Determine the (x, y) coordinate at the center of the cell enclosing the given text.  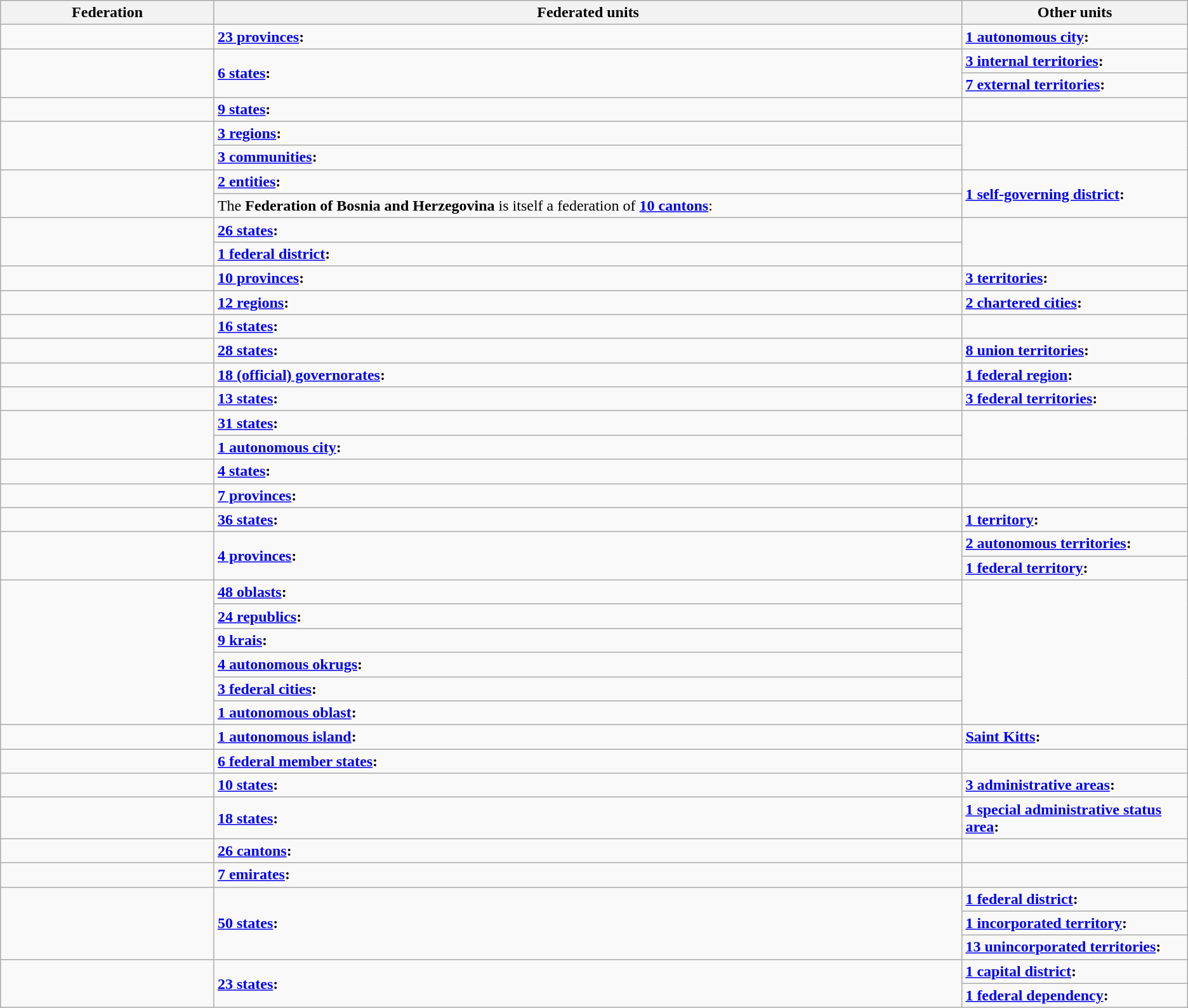
Federated units (588, 13)
13 states: (588, 399)
3 federal territories: (1075, 399)
Federation (108, 13)
1 federal dependency: (1075, 995)
26 states: (588, 230)
3 administrative areas: (1075, 785)
2 chartered cities: (1075, 303)
1 special administrative status area: (1075, 818)
28 states: (588, 351)
6 states: (588, 73)
10 states: (588, 785)
7 emirates: (588, 875)
4 states: (588, 471)
Saint Kitts: (1075, 737)
3 federal cities: (588, 688)
9 states: (588, 109)
1 incorporated territory: (1075, 923)
8 union territories: (1075, 351)
2 entities: (588, 181)
36 states: (588, 520)
4 provinces: (588, 556)
18 states: (588, 818)
1 territory: (1075, 520)
24 republics: (588, 616)
3 communities: (588, 157)
1 self-governing district: (1075, 193)
31 states: (588, 423)
2 autonomous territories: (1075, 544)
1 capital district: (1075, 971)
Other units (1075, 13)
16 states: (588, 327)
1 federal territory: (1075, 568)
13 unincorporated territories: (1075, 947)
The Federation of Bosnia and Herzegovina is itself a federation of 10 cantons: (588, 206)
6 federal member states: (588, 761)
1 federal region: (1075, 375)
48 oblasts: (588, 592)
1 autonomous island: (588, 737)
12 regions: (588, 303)
23 states: (588, 983)
18 (official) governorates: (588, 375)
3 regions: (588, 133)
7 provinces: (588, 495)
4 autonomous okrugs: (588, 664)
23 provinces: (588, 37)
7 external territories: (1075, 85)
9 krais: (588, 640)
10 provinces: (588, 278)
26 cantons: (588, 851)
50 states: (588, 923)
1 autonomous oblast: (588, 713)
3 territories: (1075, 278)
3 internal territories: (1075, 61)
